Search for the cell housing the specified text and yield its [X, Y] center coordinate. 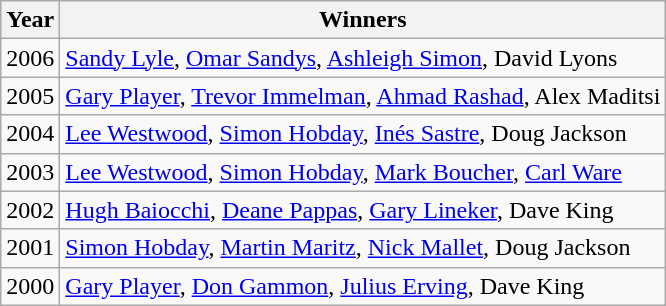
Lee Westwood, Simon Hobday, Mark Boucher, Carl Ware [363, 172]
Lee Westwood, Simon Hobday, Inés Sastre, Doug Jackson [363, 134]
2006 [30, 58]
Winners [363, 20]
Gary Player, Trevor Immelman, Ahmad Rashad, Alex Maditsi [363, 96]
2005 [30, 96]
Year [30, 20]
Simon Hobday, Martin Maritz, Nick Mallet, Doug Jackson [363, 248]
2003 [30, 172]
2002 [30, 210]
2004 [30, 134]
Hugh Baiocchi, Deane Pappas, Gary Lineker, Dave King [363, 210]
Sandy Lyle, Omar Sandys, Ashleigh Simon, David Lyons [363, 58]
2001 [30, 248]
Gary Player, Don Gammon, Julius Erving, Dave King [363, 286]
2000 [30, 286]
